Locate the cell with the specified text and output its (x, y) center coordinate. 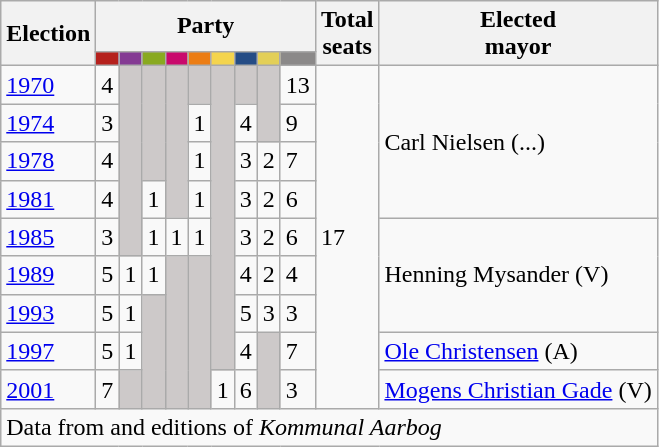
Data from and editions of Kommunal Aarbog (330, 427)
9 (298, 123)
1978 (48, 161)
2001 (48, 389)
1989 (48, 275)
Election (48, 34)
Carl Nielsen (...) (518, 142)
1970 (48, 85)
1974 (48, 123)
1985 (48, 237)
Ole Christensen (A) (518, 351)
Mogens Christian Gade (V) (518, 389)
Totalseats (347, 34)
17 (347, 238)
Party (206, 26)
13 (298, 85)
1997 (48, 351)
1981 (48, 199)
1993 (48, 313)
Henning Mysander (V) (518, 275)
Electedmayor (518, 34)
